Provide the (x, y) coordinate of the cell's center where the given text is located.  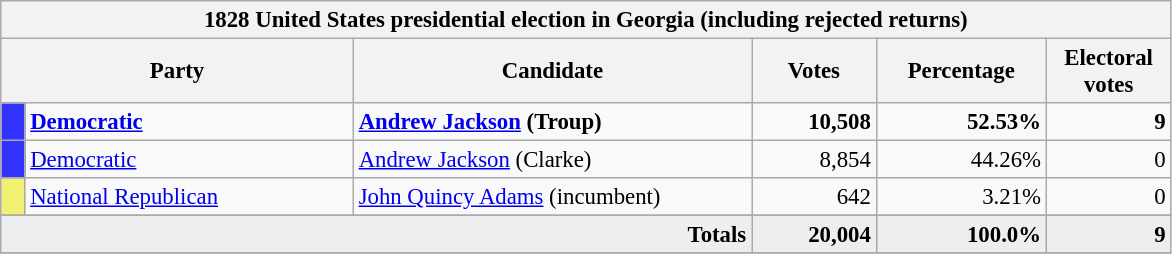
3.21% (961, 197)
642 (814, 197)
John Quincy Adams (incumbent) (552, 197)
Andrew Jackson (Clarke) (552, 160)
100.0% (961, 235)
Votes (814, 72)
10,508 (814, 122)
Andrew Jackson (Troup) (552, 122)
Totals (376, 235)
Electoral votes (1108, 72)
8,854 (814, 160)
Candidate (552, 72)
Party (178, 72)
20,004 (814, 235)
National Republican (189, 197)
44.26% (961, 160)
Percentage (961, 72)
52.53% (961, 122)
1828 United States presidential election in Georgia (including rejected returns) (586, 20)
